Find where the given text appears and provide that cell's center as [x, y] coordinate. 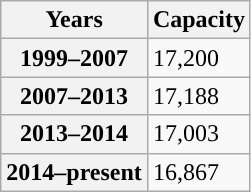
2013–2014 [74, 134]
2014–present [74, 172]
Years [74, 20]
Capacity [198, 20]
17,003 [198, 134]
1999–2007 [74, 58]
16,867 [198, 172]
17,188 [198, 96]
2007–2013 [74, 96]
17,200 [198, 58]
